Search for the cell housing the specified text and yield its (x, y) center coordinate. 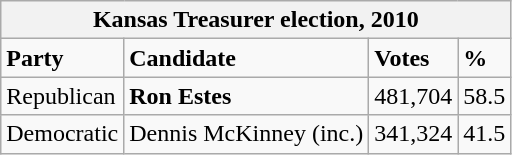
Ron Estes (246, 96)
Votes (414, 58)
Dennis McKinney (inc.) (246, 134)
Democratic (62, 134)
Kansas Treasurer election, 2010 (256, 20)
% (484, 58)
341,324 (414, 134)
Party (62, 58)
58.5 (484, 96)
41.5 (484, 134)
Candidate (246, 58)
Republican (62, 96)
481,704 (414, 96)
